Provide the (X, Y) coordinate of the cell's center where the given text is located.  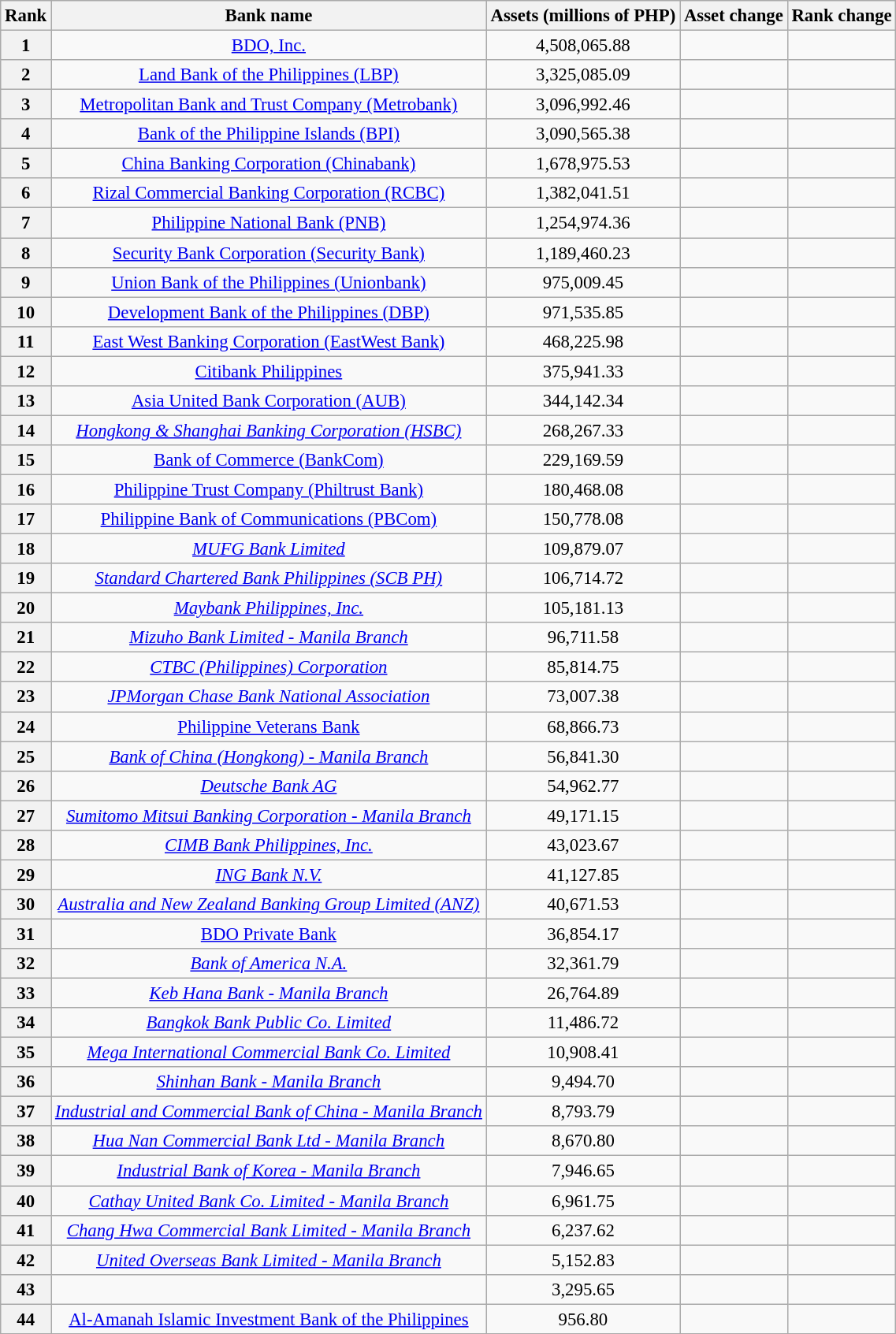
32,361.79 (583, 964)
36,854.17 (583, 934)
Bank of the Philippine Islands (BPI) (270, 134)
3 (26, 105)
6 (26, 193)
Asset change (734, 16)
20 (26, 608)
Assets (millions of PHP) (583, 16)
10,908.41 (583, 1053)
10 (26, 312)
375,941.33 (583, 371)
43 (26, 1289)
1 (26, 46)
Industrial and Commercial Bank of China - Manila Branch (270, 1112)
32 (26, 964)
Bangkok Bank Public Co. Limited (270, 1023)
25 (26, 756)
East West Banking Corporation (EastWest Bank) (270, 341)
105,181.13 (583, 608)
12 (26, 371)
Maybank Philippines, Inc. (270, 608)
Shinhan Bank - Manila Branch (270, 1082)
13 (26, 401)
35 (26, 1053)
Philippine Trust Company (Philtrust Bank) (270, 489)
Industrial Bank of Korea - Manila Branch (270, 1171)
4,508,065.88 (583, 46)
11,486.72 (583, 1023)
Sumitomo Mitsui Banking Corporation - Manila Branch (270, 816)
18 (26, 549)
22 (26, 667)
9,494.70 (583, 1082)
Standard Chartered Bank Philippines (SCB PH) (270, 578)
8,670.80 (583, 1142)
39 (26, 1171)
Philippine Bank of Communications (PBCom) (270, 519)
29 (26, 875)
Al-Amanah Islamic Investment Bank of the Philippines (270, 1319)
43,023.67 (583, 845)
Mega International Commercial Bank Co. Limited (270, 1053)
Rank change (842, 16)
Land Bank of the Philippines (LBP) (270, 75)
Cathay United Bank Co. Limited - Manila Branch (270, 1201)
468,225.98 (583, 341)
1,254,974.36 (583, 223)
26 (26, 786)
7 (26, 223)
Philippine Veterans Bank (270, 726)
3,090,565.38 (583, 134)
19 (26, 578)
44 (26, 1319)
36 (26, 1082)
Bank of America N.A. (270, 964)
8 (26, 253)
7,946.65 (583, 1171)
54,962.77 (583, 786)
30 (26, 905)
MUFG Bank Limited (270, 549)
Hua Nan Commercial Bank Ltd - Manila Branch (270, 1142)
6,237.62 (583, 1230)
Union Bank of the Philippines (Unionbank) (270, 282)
8,793.79 (583, 1112)
180,468.08 (583, 489)
975,009.45 (583, 282)
106,714.72 (583, 578)
Keb Hana Bank - Manila Branch (270, 994)
85,814.75 (583, 667)
3,295.65 (583, 1289)
2 (26, 75)
JPMorgan Chase Bank National Association (270, 697)
5 (26, 164)
Security Bank Corporation (Security Bank) (270, 253)
Rizal Commercial Banking Corporation (RCBC) (270, 193)
United Overseas Bank Limited - Manila Branch (270, 1260)
37 (26, 1112)
42 (26, 1260)
40,671.53 (583, 905)
21 (26, 637)
Bank name (270, 16)
68,866.73 (583, 726)
1,382,041.51 (583, 193)
34 (26, 1023)
Metropolitan Bank and Trust Company (Metrobank) (270, 105)
Hongkong & Shanghai Banking Corporation (HSBC) (270, 430)
971,535.85 (583, 312)
268,267.33 (583, 430)
11 (26, 341)
16 (26, 489)
Citibank Philippines (270, 371)
3,325,085.09 (583, 75)
956.80 (583, 1319)
Development Bank of the Philippines (DBP) (270, 312)
40 (26, 1201)
CIMB Bank Philippines, Inc. (270, 845)
109,879.07 (583, 549)
17 (26, 519)
Bank of Commerce (BankCom) (270, 460)
Asia United Bank Corporation (AUB) (270, 401)
Chang Hwa Commercial Bank Limited - Manila Branch (270, 1230)
4 (26, 134)
BDO, Inc. (270, 46)
33 (26, 994)
1,678,975.53 (583, 164)
Australia and New Zealand Banking Group Limited (ANZ) (270, 905)
28 (26, 845)
56,841.30 (583, 756)
27 (26, 816)
Mizuho Bank Limited - Manila Branch (270, 637)
150,778.08 (583, 519)
38 (26, 1142)
49,171.15 (583, 816)
9 (26, 282)
26,764.89 (583, 994)
China Banking Corporation (Chinabank) (270, 164)
229,169.59 (583, 460)
6,961.75 (583, 1201)
41 (26, 1230)
ING Bank N.V. (270, 875)
24 (26, 726)
23 (26, 697)
31 (26, 934)
Bank of China (Hongkong) - Manila Branch (270, 756)
1,189,460.23 (583, 253)
5,152.83 (583, 1260)
41,127.85 (583, 875)
15 (26, 460)
Philippine National Bank (PNB) (270, 223)
14 (26, 430)
3,096,992.46 (583, 105)
CTBC (Philippines) Corporation (270, 667)
96,711.58 (583, 637)
344,142.34 (583, 401)
BDO Private Bank (270, 934)
73,007.38 (583, 697)
Rank (26, 16)
Deutsche Bank AG (270, 786)
